Extract the (x, y) coordinate from the center of the cell holding the provided text.  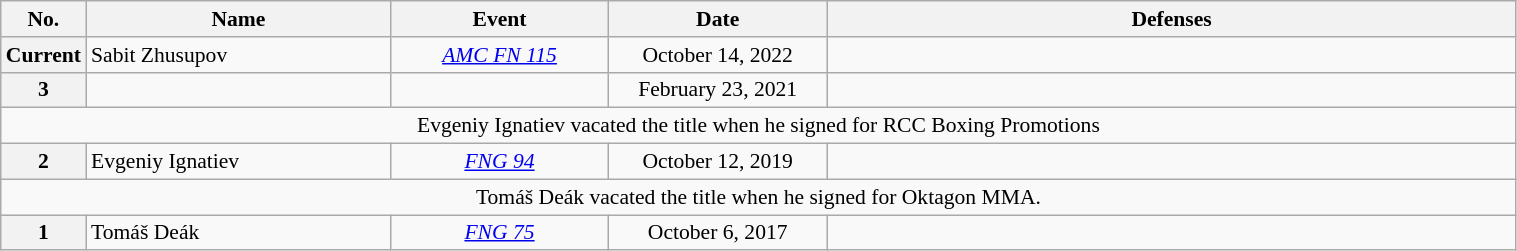
Event (500, 19)
3 (44, 90)
Evgeniy Ignatiev vacated the title when he signed for RCC Boxing Promotions (758, 126)
Tomáš Deák (238, 233)
February 23, 2021 (718, 90)
October 14, 2022 (718, 55)
1 (44, 233)
FNG 94 (500, 162)
Date (718, 19)
2 (44, 162)
Current (44, 55)
Name (238, 19)
Defenses (1172, 19)
Evgeniy Ignatiev (238, 162)
Tomáš Deák vacated the title when he signed for Oktagon MMA. (758, 197)
October 12, 2019 (718, 162)
FNG 75 (500, 233)
No. (44, 19)
AMC FN 115 (500, 55)
Sabit Zhusupov (238, 55)
October 6, 2017 (718, 233)
